Locate the cell with the specified text and output its [x, y] center coordinate. 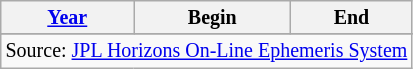
End [352, 18]
Source: JPL Horizons On-Line Ephemeris System [206, 52]
Begin [212, 18]
Year [68, 18]
